Locate the cell with the specified text and output its [X, Y] center coordinate. 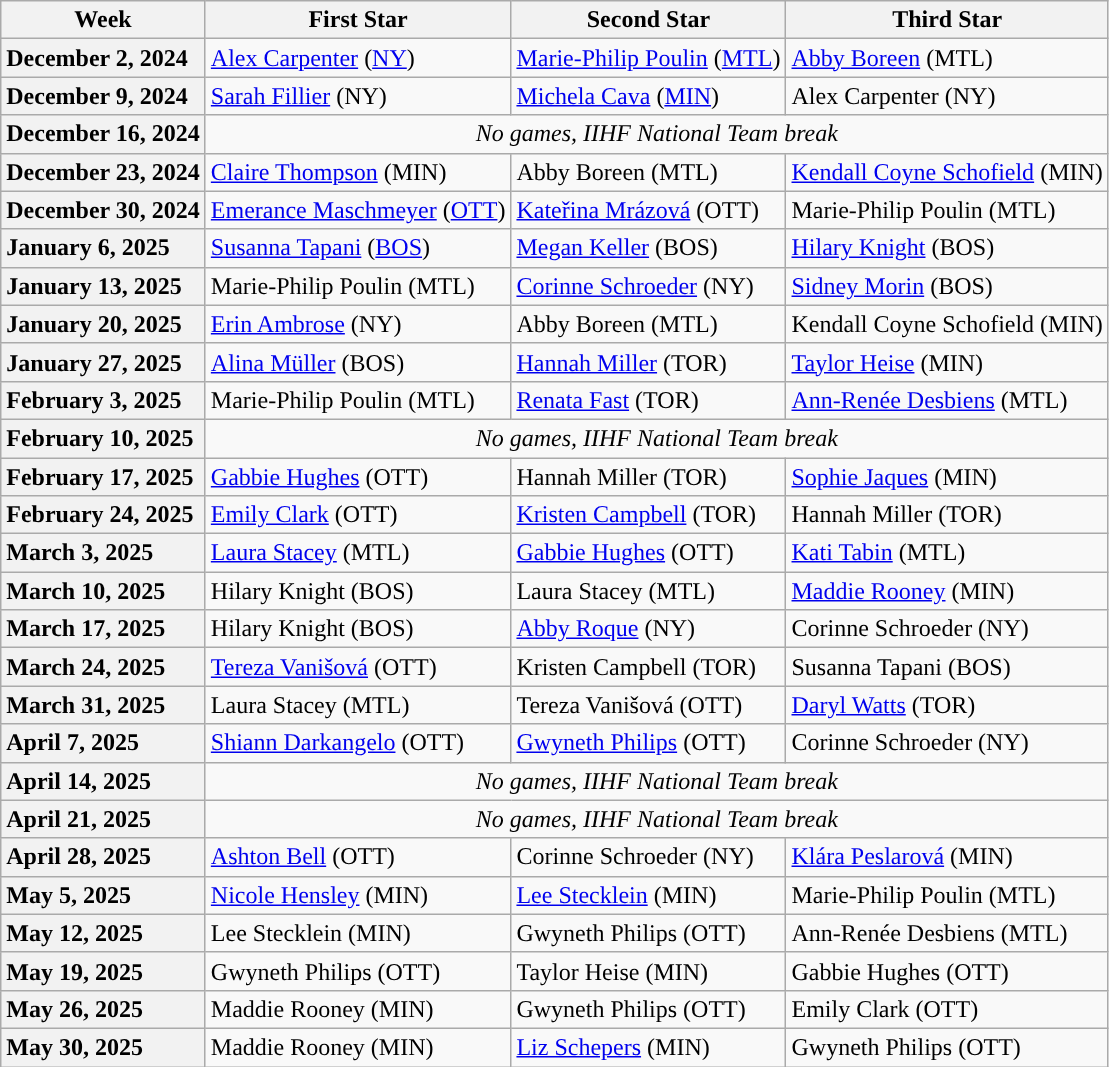
March 31, 2025 [104, 705]
Klára Peslarová (MIN) [947, 857]
Megan Keller (BOS) [648, 248]
May 12, 2025 [104, 933]
Renata Fast (TOR) [648, 400]
February 17, 2025 [104, 477]
Michela Cava (MIN) [648, 96]
Second Star [648, 20]
March 17, 2025 [104, 629]
April 21, 2025 [104, 819]
Nicole Hensley (MIN) [358, 895]
May 19, 2025 [104, 971]
May 30, 2025 [104, 1047]
Shiann Darkangelo (OTT) [358, 743]
April 28, 2025 [104, 857]
December 23, 2024 [104, 172]
January 13, 2025 [104, 286]
Emerance Maschmeyer (OTT) [358, 210]
Claire Thompson (MIN) [358, 172]
May 26, 2025 [104, 1009]
Erin Ambrose (NY) [358, 324]
February 24, 2025 [104, 515]
February 10, 2025 [104, 438]
December 16, 2024 [104, 134]
Daryl Watts (TOR) [947, 705]
Kati Tabin (MTL) [947, 553]
Week [104, 20]
December 9, 2024 [104, 96]
February 3, 2025 [104, 400]
Sidney Morin (BOS) [947, 286]
Sophie Jaques (MIN) [947, 477]
March 3, 2025 [104, 553]
January 27, 2025 [104, 362]
January 6, 2025 [104, 248]
April 14, 2025 [104, 781]
Alina Müller (BOS) [358, 362]
Sarah Fillier (NY) [358, 96]
Abby Roque (NY) [648, 629]
January 20, 2025 [104, 324]
March 24, 2025 [104, 667]
December 30, 2024 [104, 210]
Kateřina Mrázová (OTT) [648, 210]
First Star [358, 20]
April 7, 2025 [104, 743]
December 2, 2024 [104, 58]
March 10, 2025 [104, 591]
Third Star [947, 20]
Liz Schepers (MIN) [648, 1047]
May 5, 2025 [104, 895]
Ashton Bell (OTT) [358, 857]
